Determine the [X, Y] coordinate at the center of the cell enclosing the given text.  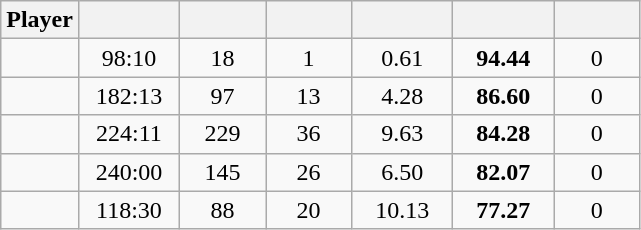
6.50 [402, 172]
118:30 [128, 210]
82.07 [504, 172]
145 [223, 172]
224:11 [128, 134]
229 [223, 134]
4.28 [402, 96]
86.60 [504, 96]
88 [223, 210]
13 [309, 96]
20 [309, 210]
Player [40, 20]
84.28 [504, 134]
26 [309, 172]
36 [309, 134]
9.63 [402, 134]
97 [223, 96]
10.13 [402, 210]
240:00 [128, 172]
0.61 [402, 58]
94.44 [504, 58]
77.27 [504, 210]
18 [223, 58]
98:10 [128, 58]
182:13 [128, 96]
1 [309, 58]
